From the cell containing the given text, extract its center point as (X, Y) coordinate. 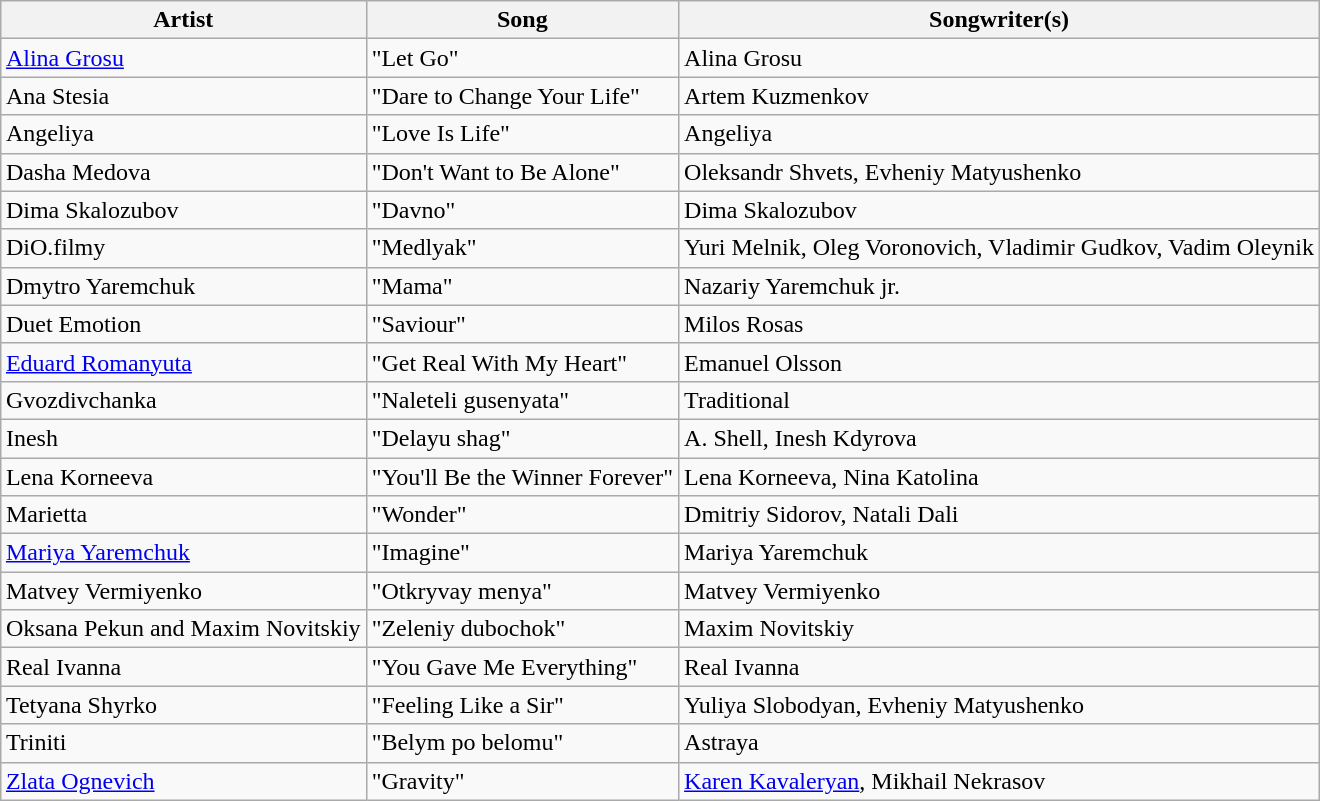
Milos Rosas (1000, 324)
Lena Korneeva (183, 477)
"Don't Want to Be Alone" (522, 172)
DiO.filmy (183, 248)
Dasha Medova (183, 172)
A. Shell, Inesh Kdyrova (1000, 438)
Tetyana Shyrko (183, 705)
Dmitriy Sidorov, Natali Dali (1000, 515)
Inesh (183, 438)
Song (522, 20)
Ana Stesia (183, 96)
Eduard Romanyuta (183, 362)
Duet Emotion (183, 324)
Marietta (183, 515)
Triniti (183, 743)
"Davno" (522, 210)
Songwriter(s) (1000, 20)
"Mama" (522, 286)
Oleksandr Shvets, Evheniy Matyushenko (1000, 172)
"You'll Be the Winner Forever" (522, 477)
Nazariy Yaremchuk jr. (1000, 286)
Yuliya Slobodyan, Evheniy Matyushenko (1000, 705)
Zlata Ognevich (183, 781)
"Love Is Life" (522, 134)
"Saviour" (522, 324)
Emanuel Olsson (1000, 362)
"Get Real With My Heart" (522, 362)
"Naleteli gusenyata" (522, 400)
"Zeleniy dubochok" (522, 629)
Dmytro Yaremchuk (183, 286)
Oksana Pekun and Maxim Novitskiy (183, 629)
"Feeling Like a Sir" (522, 705)
Traditional (1000, 400)
"Dare to Change Your Life" (522, 96)
"Imagine" (522, 553)
"Delayu shag" (522, 438)
Artem Kuzmenkov (1000, 96)
Maxim Novitskiy (1000, 629)
"Let Go" (522, 58)
Lena Korneeva, Nina Katolina (1000, 477)
Artist (183, 20)
Gvozdivchanka (183, 400)
"Otkryvay menya" (522, 591)
"Medlyak" (522, 248)
"Belym po belomu" (522, 743)
Karen Kavaleryan, Mikhail Nekrasov (1000, 781)
Yuri Melnik, Oleg Voronovich, Vladimir Gudkov, Vadim Oleynik (1000, 248)
"Wonder" (522, 515)
"You Gave Me Everything" (522, 667)
Astraya (1000, 743)
"Gravity" (522, 781)
